Return (X, Y) of the center of cell containing provided text 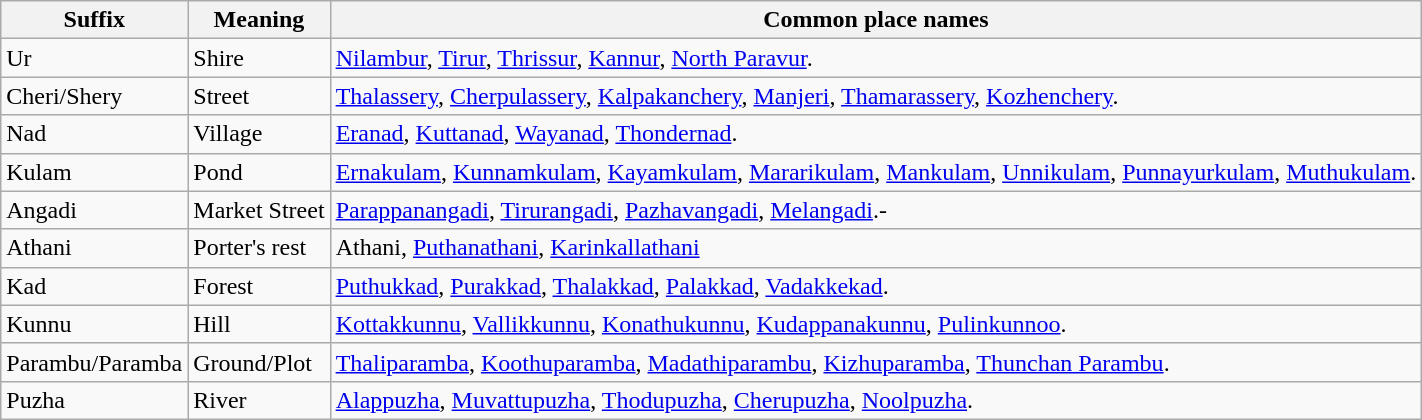
Athani, Puthanathani, Karinkallathani (876, 248)
Ground/Plot (259, 362)
Parambu/Paramba (94, 362)
Meaning (259, 20)
Athani (94, 248)
Thaliparamba, Koothuparamba, Madathiparambu, Kizhuparamba, Thunchan Parambu. (876, 362)
Nilambur, Tirur, Thrissur, Kannur, North Paravur. (876, 58)
Kunnu (94, 324)
Ur (94, 58)
Kulam (94, 172)
Kottakkunnu, Vallikkunnu, Konathukunnu, Kudappanakunnu, Pulinkunnoo. (876, 324)
Village (259, 134)
Alappuzha, Muvattupuzha, Thodupuzha, Cherupuzha, Noolpuzha. (876, 400)
Puthukkad, Purakkad, Thalakkad, Palakkad, Vadakkekad. (876, 286)
Puzha (94, 400)
Porter's rest (259, 248)
Street (259, 96)
Kad (94, 286)
Cheri/Shery (94, 96)
Ernakulam, Kunnamkulam, Kayamkulam, Mararikulam, Mankulam, Unnikulam, Punnayurkulam, Muthukulam. (876, 172)
Forest (259, 286)
Hill (259, 324)
Thalassery, Cherpulassery, Kalpakanchery, Manjeri, Thamarassery, Kozhenchery. (876, 96)
Common place names (876, 20)
Pond (259, 172)
Eranad, Kuttanad, Wayanad, Thondernad. (876, 134)
River (259, 400)
Market Street (259, 210)
Nad (94, 134)
Angadi (94, 210)
Suffix (94, 20)
Shire (259, 58)
Parappanangadi, Tirurangadi, Pazhavangadi, Melangadi.- (876, 210)
